For the text-containing cell, return its midpoint in (x, y) coordinate format. 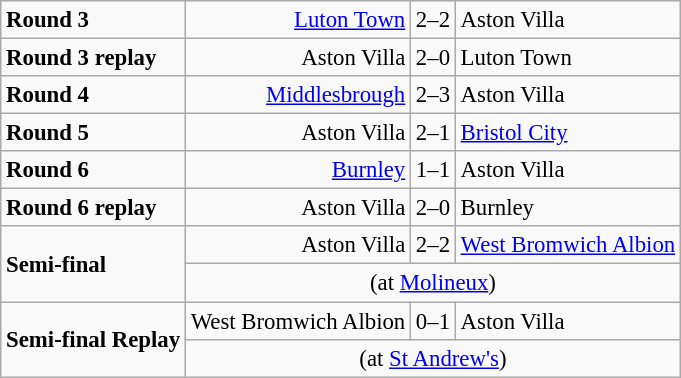
Round 6 (94, 170)
Round 3 replay (94, 58)
2–1 (434, 133)
Round 6 replay (94, 208)
Middlesbrough (298, 95)
2–3 (434, 95)
(at Molineux) (432, 283)
Semi-final Replay (94, 340)
Bristol City (568, 133)
(at St Andrew's) (432, 358)
Semi-final (94, 264)
1–1 (434, 170)
Round 5 (94, 133)
0–1 (434, 321)
Round 3 (94, 20)
Round 4 (94, 95)
